Return the (x, y) coordinate for the center point of the cell that contains the specified text.  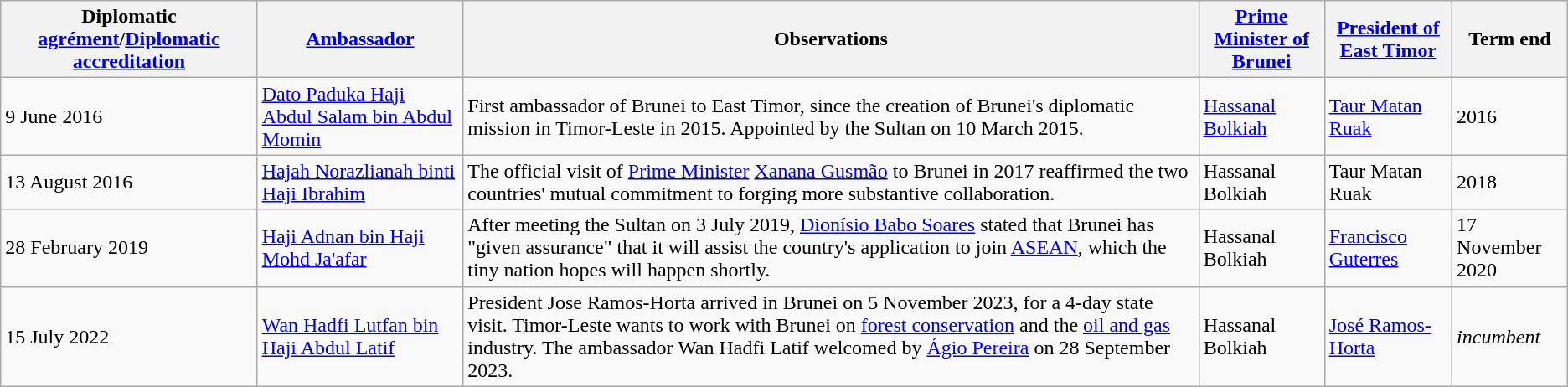
Term end (1510, 39)
2018 (1510, 183)
Ambassador (360, 39)
Prime Minister of Brunei (1261, 39)
Diplomatic agrément/Diplomatic accreditation (129, 39)
Observations (831, 39)
Wan Hadfi Lutfan bin Haji Abdul Latif (360, 337)
José Ramos-Horta (1388, 337)
Dato Paduka Haji Abdul Salam bin Abdul Momin (360, 116)
President of East Timor (1388, 39)
2016 (1510, 116)
Hajah Norazlianah binti Haji Ibrahim (360, 183)
13 August 2016 (129, 183)
Haji Adnan bin Haji Mohd Ja'afar (360, 248)
9 June 2016 (129, 116)
15 July 2022 (129, 337)
28 February 2019 (129, 248)
incumbent (1510, 337)
Francisco Guterres (1388, 248)
17 November 2020 (1510, 248)
